From the cell containing the given text, extract its center point as (X, Y) coordinate. 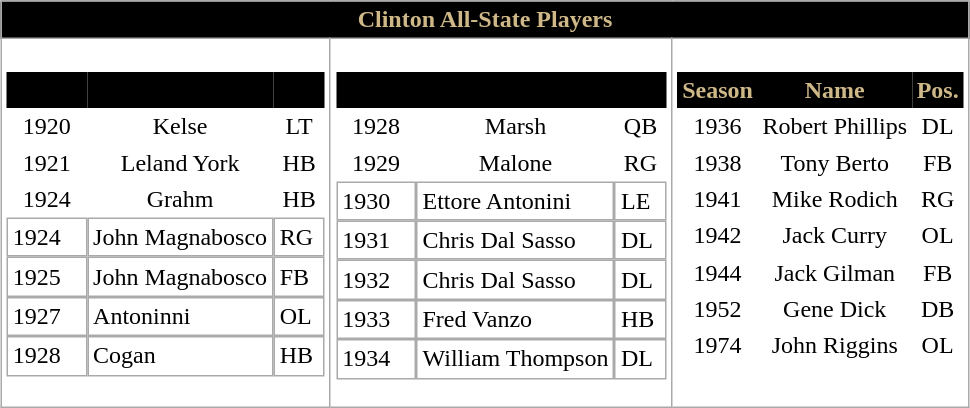
1944 (717, 272)
Ettore Antonini (515, 201)
Fred Vanzo (515, 320)
1932 (376, 280)
DB (938, 310)
Leland York (180, 162)
1952 (717, 310)
1925 (47, 277)
Kelse (180, 126)
Marsh (515, 126)
Gene Dick (835, 310)
1921 (47, 162)
Grahm (180, 200)
Mike Rodich (835, 200)
Tony Berto (835, 162)
1938 (717, 162)
John Riggins (835, 346)
1933 (376, 320)
1927 (47, 317)
1929 (376, 162)
LE (641, 201)
Cogan (180, 356)
1920 (47, 126)
Antoninni (180, 317)
QB (641, 126)
1936 (717, 126)
Jack Gilman (835, 272)
William Thompson (515, 359)
Season Name Pos. 1920 Kelse LT 1921 Leland York HB 1924 Grahm HB 1924 John Magnabosco RG 1925 John Magnabosco FB 1927 Antoninni OL 1928 Cogan HB (166, 224)
Malone (515, 162)
1930 (376, 201)
Clinton All-State Players (485, 20)
LT (299, 126)
1934 (376, 359)
1931 (376, 241)
1942 (717, 236)
1941 (717, 200)
Jack Curry (835, 236)
1974 (717, 346)
Robert Phillips (835, 126)
